Capture the cell that displays the provided text and extract its (x, y) central coordinate. 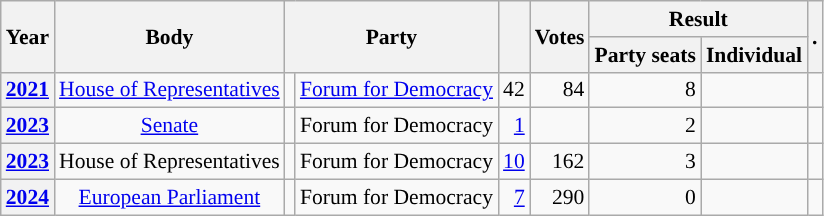
Party seats (644, 55)
162 (560, 162)
8 (644, 90)
Body (170, 36)
Year (28, 36)
2024 (28, 197)
1 (514, 126)
10 (514, 162)
Votes (560, 36)
2021 (28, 90)
European Parliament (170, 197)
Individual (754, 55)
. (815, 36)
3 (644, 162)
42 (514, 90)
Senate (170, 126)
Result (698, 19)
84 (560, 90)
7 (514, 197)
0 (644, 197)
Party (392, 36)
290 (560, 197)
2 (644, 126)
